For the text-containing cell, return its midpoint in [X, Y] coordinate format. 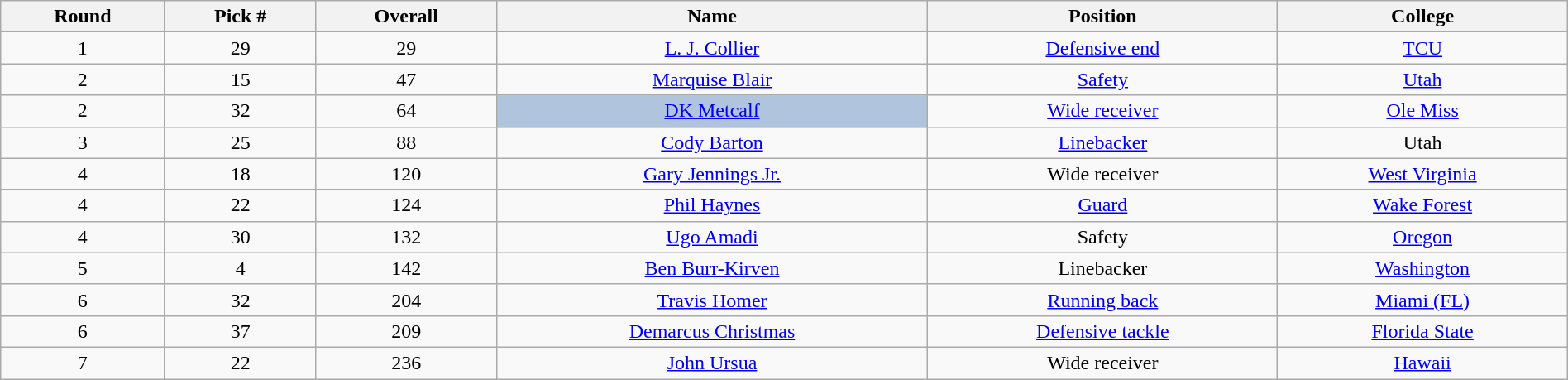
Wake Forest [1422, 205]
37 [240, 331]
30 [240, 237]
25 [240, 142]
Overall [406, 17]
Ugo Amadi [712, 237]
Name [712, 17]
John Ursua [712, 363]
DK Metcalf [712, 111]
College [1422, 17]
Round [83, 17]
Running back [1103, 300]
Cody Barton [712, 142]
Florida State [1422, 331]
Gary Jennings Jr. [712, 174]
236 [406, 363]
Ben Burr-Kirven [712, 268]
1 [83, 48]
15 [240, 79]
Oregon [1422, 237]
64 [406, 111]
142 [406, 268]
124 [406, 205]
18 [240, 174]
47 [406, 79]
88 [406, 142]
Washington [1422, 268]
Travis Homer [712, 300]
3 [83, 142]
209 [406, 331]
Hawaii [1422, 363]
7 [83, 363]
Position [1103, 17]
Pick # [240, 17]
Demarcus Christmas [712, 331]
120 [406, 174]
204 [406, 300]
Guard [1103, 205]
TCU [1422, 48]
Ole Miss [1422, 111]
5 [83, 268]
Phil Haynes [712, 205]
West Virginia [1422, 174]
132 [406, 237]
Defensive end [1103, 48]
Miami (FL) [1422, 300]
Defensive tackle [1103, 331]
Marquise Blair [712, 79]
L. J. Collier [712, 48]
